From the cell containing the given text, extract its center point as (x, y) coordinate. 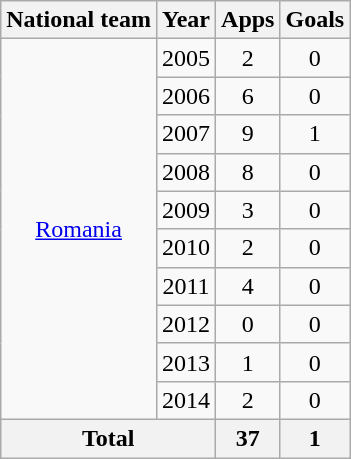
National team (79, 20)
2011 (186, 286)
2007 (186, 134)
2009 (186, 210)
9 (248, 134)
Year (186, 20)
3 (248, 210)
37 (248, 438)
6 (248, 96)
8 (248, 172)
2013 (186, 362)
Apps (248, 20)
2014 (186, 400)
2005 (186, 58)
Goals (315, 20)
2008 (186, 172)
2012 (186, 324)
2006 (186, 96)
2010 (186, 248)
Romania (79, 230)
Total (108, 438)
4 (248, 286)
